Identify which cell holds the provided text, then report its [X, Y] central coordinate. 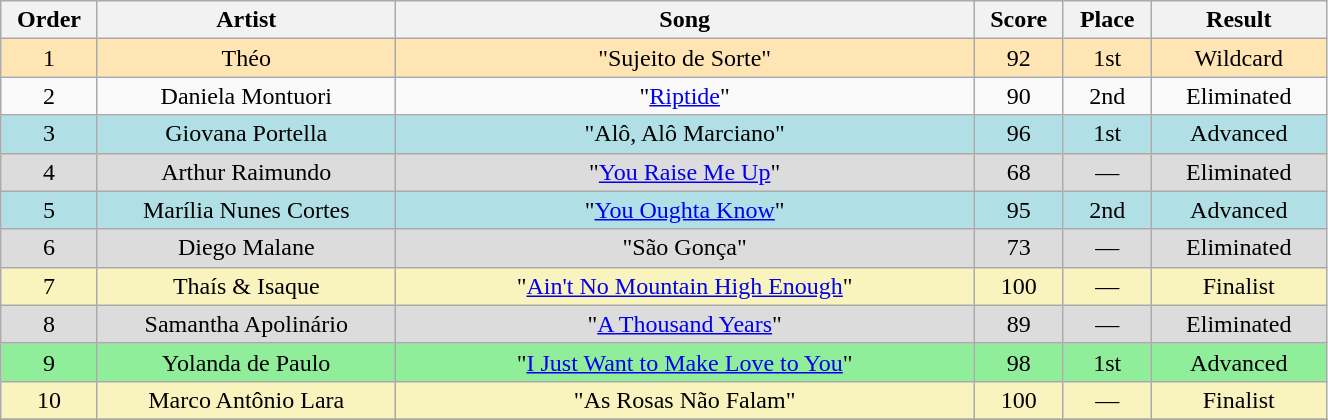
"A Thousand Years" [684, 324]
Marília Nunes Cortes [246, 210]
Théo [246, 58]
5 [49, 210]
"You Raise Me Up" [684, 172]
Giovana Portella [246, 134]
Marco Antônio Lara [246, 400]
Song [684, 20]
"Sujeito de Sorte" [684, 58]
"São Gonça" [684, 248]
2 [49, 96]
"As Rosas Não Falam" [684, 400]
95 [1018, 210]
96 [1018, 134]
"Riptide" [684, 96]
Wildcard [1238, 58]
Place [1107, 20]
98 [1018, 362]
Diego Malane [246, 248]
Yolanda de Paulo [246, 362]
Thaís & Isaque [246, 286]
73 [1018, 248]
6 [49, 248]
8 [49, 324]
"Alô, Alô Marciano" [684, 134]
1 [49, 58]
68 [1018, 172]
Samantha Apolinário [246, 324]
"You Oughta Know" [684, 210]
10 [49, 400]
Score [1018, 20]
Daniela Montuori [246, 96]
92 [1018, 58]
"I Just Want to Make Love to You" [684, 362]
"Ain't No Mountain High Enough" [684, 286]
4 [49, 172]
Arthur Raimundo [246, 172]
7 [49, 286]
90 [1018, 96]
Result [1238, 20]
9 [49, 362]
3 [49, 134]
89 [1018, 324]
Order [49, 20]
Artist [246, 20]
